Output the [x, y] coordinate of the center of the cell containing the given text.  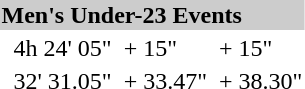
4h 24' 05" [62, 48]
Men's Under-23 Events [152, 15]
